Locate the cell with the specified text and output its (X, Y) center coordinate. 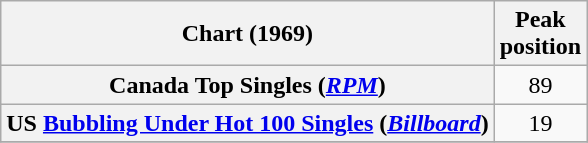
Canada Top Singles (RPM) (248, 85)
US Bubbling Under Hot 100 Singles (Billboard) (248, 123)
89 (540, 85)
Peak position (540, 34)
Chart (1969) (248, 34)
19 (540, 123)
